Scan for the cell matching the given text and deliver its [x, y] coordinate at center. 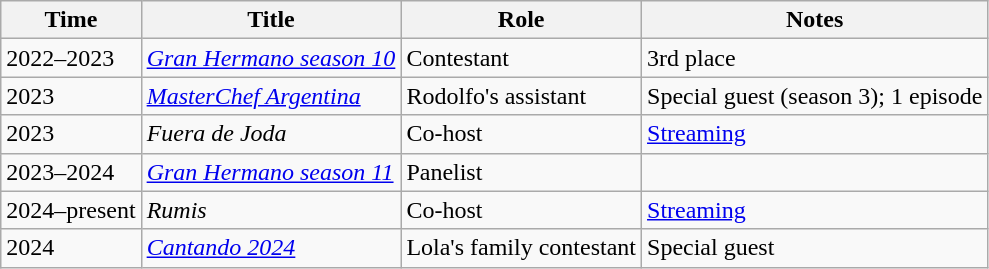
Special guest [815, 248]
Special guest (season 3); 1 episode [815, 96]
2024 [71, 248]
Panelist [522, 172]
Notes [815, 20]
Gran Hermano season 11 [271, 172]
MasterChef Argentina [271, 96]
Rumis [271, 210]
Lola's family contestant [522, 248]
Rodolfo's assistant [522, 96]
Cantando 2024 [271, 248]
Title [271, 20]
Gran Hermano season 10 [271, 58]
Fuera de Joda [271, 134]
Role [522, 20]
2023–2024 [71, 172]
Contestant [522, 58]
3rd place [815, 58]
2024–present [71, 210]
2022–2023 [71, 58]
Time [71, 20]
